Scan for the cell matching the given text and deliver its (X, Y) coordinate at center. 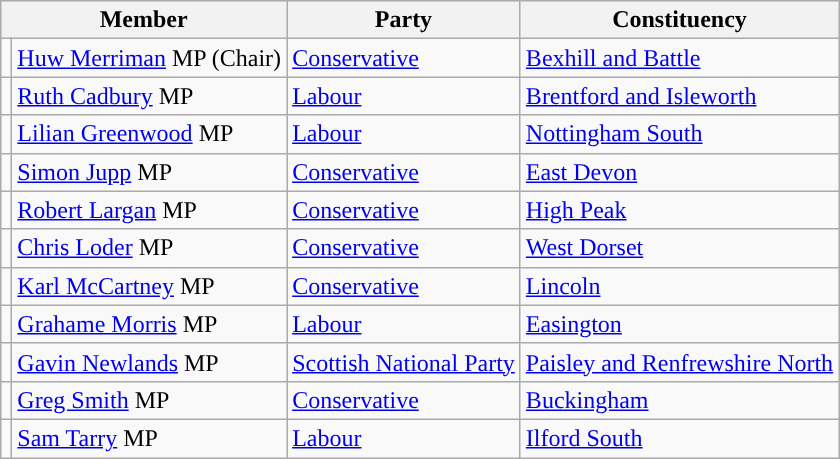
Ruth Cadbury MP (150, 96)
Paisley and Renfrewshire North (679, 362)
Sam Tarry MP (150, 438)
Brentford and Isleworth (679, 96)
Ilford South (679, 438)
Buckingham (679, 400)
Chris Loder MP (150, 248)
Member (144, 20)
Greg Smith MP (150, 400)
Karl McCartney MP (150, 286)
Huw Merriman MP (Chair) (150, 58)
Party (404, 20)
Lilian Greenwood MP (150, 134)
Easington (679, 324)
Scottish National Party (404, 362)
Gavin Newlands MP (150, 362)
Grahame Morris MP (150, 324)
Constituency (679, 20)
High Peak (679, 210)
Simon Jupp MP (150, 172)
Bexhill and Battle (679, 58)
West Dorset (679, 248)
Robert Largan MP (150, 210)
Nottingham South (679, 134)
East Devon (679, 172)
Lincoln (679, 286)
